Determine the (x, y) coordinate at the center of the cell enclosing the given text.  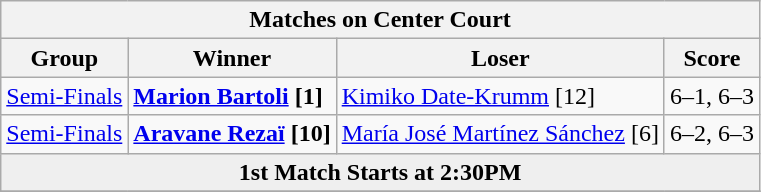
Score (712, 58)
1st Match Starts at 2:30PM (380, 172)
Kimiko Date-Krumm [12] (500, 96)
6–1, 6–3 (712, 96)
Aravane Rezaï [10] (232, 134)
Loser (500, 58)
María José Martínez Sánchez [6] (500, 134)
6–2, 6–3 (712, 134)
Matches on Center Court (380, 20)
Winner (232, 58)
Marion Bartoli [1] (232, 96)
Group (64, 58)
